For the text-containing cell, return its midpoint in [x, y] coordinate format. 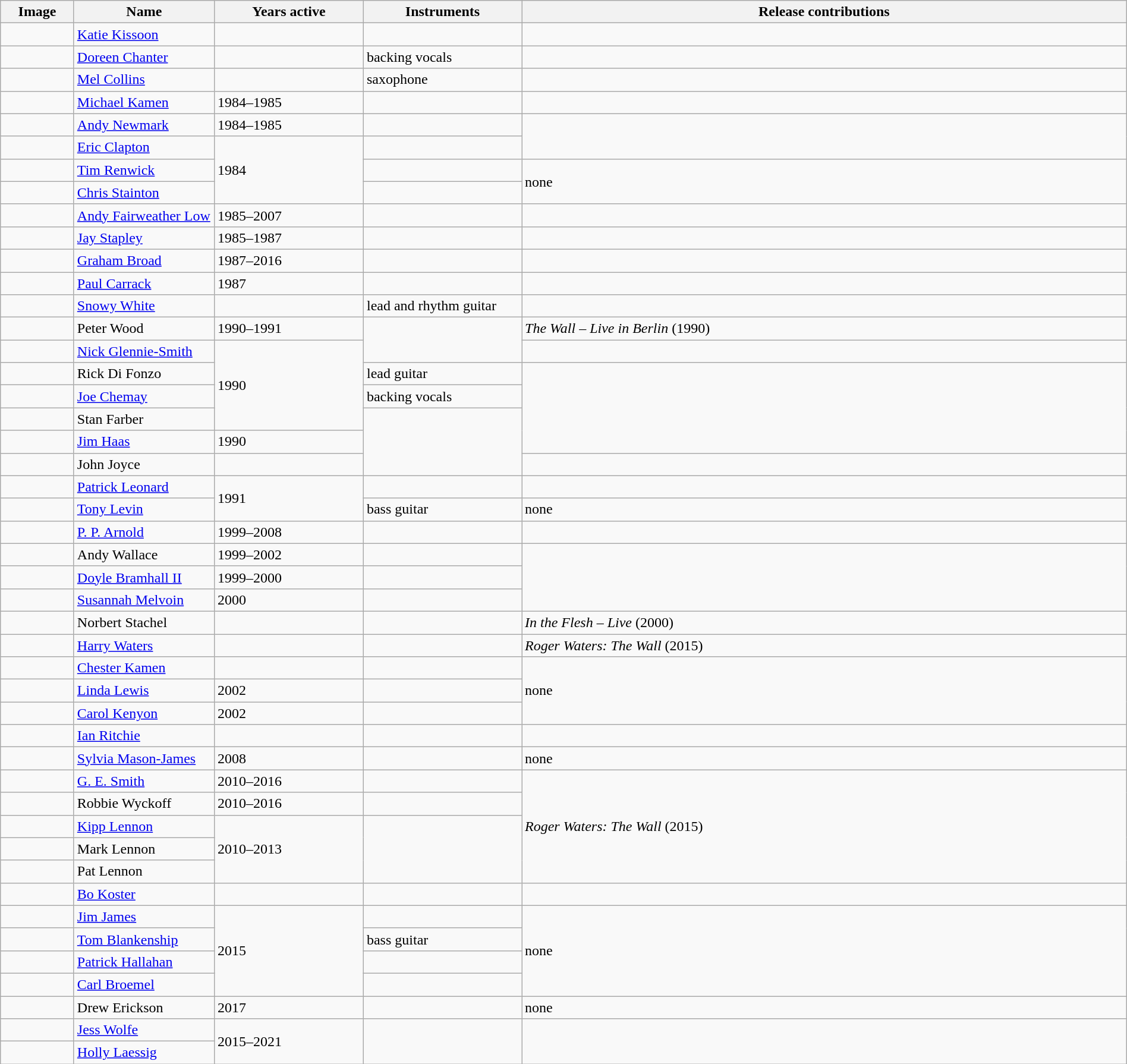
Michael Kamen [144, 102]
Susannah Melvoin [144, 600]
Bo Koster [144, 894]
Kipp Lennon [144, 826]
Drew Erickson [144, 1008]
Holly Laessig [144, 1053]
Carl Broemel [144, 984]
1990–1991 [289, 329]
lead and rhythm guitar [442, 306]
Rick Di Fonzo [144, 374]
Snowy White [144, 306]
Name [144, 12]
1987 [289, 284]
Chris Stainton [144, 193]
Years active [289, 12]
Patrick Hallahan [144, 962]
2000 [289, 600]
Robbie Wyckoff [144, 804]
Andy Fairweather Low [144, 215]
2017 [289, 1008]
Nick Glennie-Smith [144, 351]
Eric Clapton [144, 147]
Harry Waters [144, 645]
Tony Levin [144, 509]
Tim Renwick [144, 170]
2015 [289, 950]
Release contributions [824, 12]
Katie Kissoon [144, 34]
Mel Collins [144, 80]
Andy Wallace [144, 555]
Jess Wolfe [144, 1030]
Peter Wood [144, 329]
lead guitar [442, 374]
The Wall – Live in Berlin (1990) [824, 329]
Patrick Leonard [144, 487]
1985–2007 [289, 215]
Jim Haas [144, 442]
Andy Newmark [144, 125]
Tom Blankenship [144, 939]
Image [37, 12]
Graham Broad [144, 260]
Jay Stapley [144, 238]
2008 [289, 758]
Sylvia Mason-James [144, 758]
Instruments [442, 12]
Chester Kamen [144, 668]
1999–2008 [289, 532]
Ian Ritchie [144, 736]
Mark Lennon [144, 849]
Doyle Bramhall II [144, 577]
Stan Farber [144, 419]
saxophone [442, 80]
In the Flesh – Live (2000) [824, 622]
1987–2016 [289, 260]
Linda Lewis [144, 691]
1999–2000 [289, 577]
2010–2013 [289, 849]
Jim James [144, 917]
1985–1987 [289, 238]
1991 [289, 498]
Doreen Chanter [144, 57]
Pat Lennon [144, 871]
1999–2002 [289, 555]
Carol Kenyon [144, 713]
Norbert Stachel [144, 622]
Paul Carrack [144, 284]
G. E. Smith [144, 781]
1984 [289, 170]
2015–2021 [289, 1041]
John Joyce [144, 464]
P. P. Arnold [144, 532]
Joe Chemay [144, 396]
